Determine the [X, Y] coordinate at the center of the cell enclosing the given text.  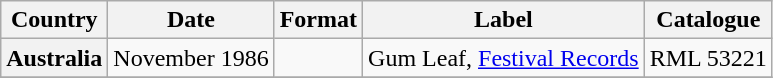
Country [54, 20]
Catalogue [708, 20]
Australia [54, 58]
November 1986 [191, 58]
Gum Leaf, Festival Records [504, 58]
RML 53221 [708, 58]
Format [318, 20]
Date [191, 20]
Label [504, 20]
